Detect which cell encompasses the target text, then output its (X, Y) center coordinate. 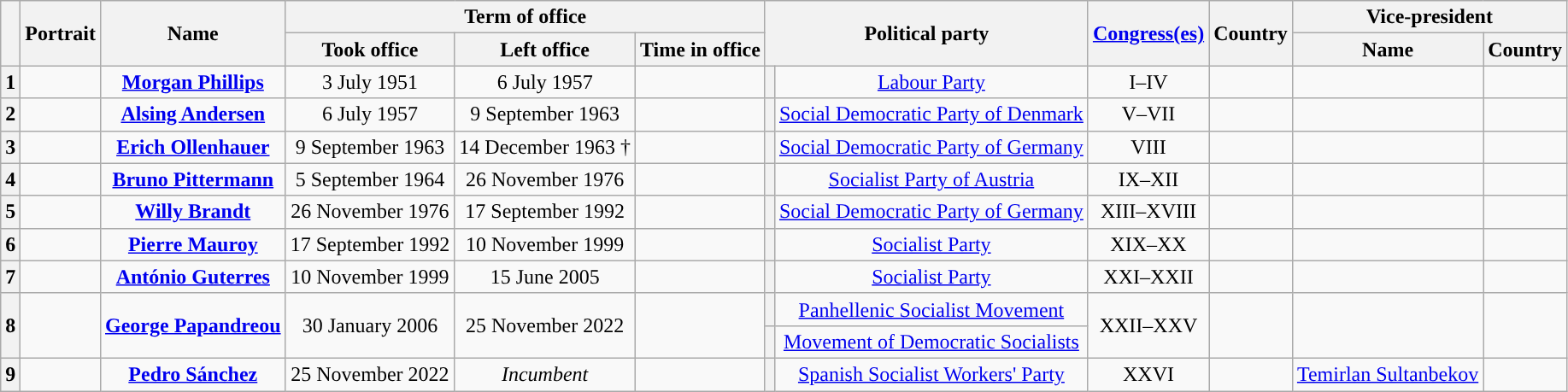
Congress(es) (1148, 33)
2 (10, 114)
Social Democratic Party of Denmark (931, 114)
Incumbent (545, 374)
Portrait (61, 33)
Spanish Socialist Workers' Party (931, 374)
Term of office (525, 17)
Bruno Pittermann (193, 179)
Pierre Mauroy (193, 244)
Alsing Andersen (193, 114)
8 (10, 325)
30 January 2006 (370, 325)
XIII–XVIII (1148, 212)
Left office (545, 50)
Erich Ollenhauer (193, 147)
Movement of Democratic Socialists (931, 342)
3 July 1951 (370, 82)
XXI–XXII (1148, 277)
4 (10, 179)
Time in office (700, 50)
Labour Party (931, 82)
Morgan Phillips (193, 82)
I–IV (1148, 82)
XXII–XXV (1148, 325)
14 December 1963 † (545, 147)
5 September 1964 (370, 179)
António Guterres (193, 277)
Willy Brandt (193, 212)
9 (10, 374)
Temirlan Sultanbekov (1388, 374)
VIII (1148, 147)
XIX–XX (1148, 244)
Vice-president (1429, 17)
Political party (926, 33)
3 (10, 147)
Took office (370, 50)
Socialist Party of Austria (931, 179)
Panhellenic Socialist Movement (931, 309)
George Papandreou (193, 325)
6 (10, 244)
XXVI (1148, 374)
7 (10, 277)
Pedro Sánchez (193, 374)
1 (10, 82)
5 (10, 212)
15 June 2005 (545, 277)
IX–XII (1148, 179)
V–VII (1148, 114)
